Determine the (X, Y) coordinate at the center of the cell enclosing the given text.  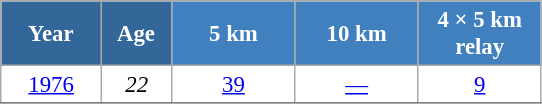
22 (136, 85)
Age (136, 34)
Year (52, 34)
4 × 5 km relay (480, 34)
9 (480, 85)
1976 (52, 85)
39 (234, 85)
5 km (234, 34)
10 km (356, 34)
— (356, 85)
